Return [x, y] of the center of cell containing provided text 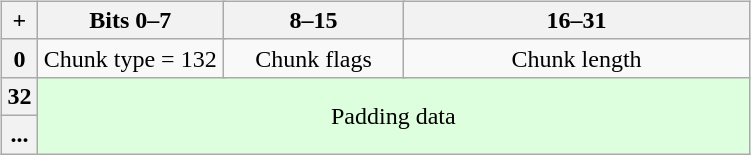
Padding data [394, 115]
... [20, 134]
8–15 [314, 20]
Bits 0–7 [130, 20]
32 [20, 96]
Chunk flags [314, 58]
16–31 [576, 20]
0 [20, 58]
Chunk length [576, 58]
Chunk type = 132 [130, 58]
+ [20, 20]
